Capture the cell that displays the provided text and extract its [X, Y] central coordinate. 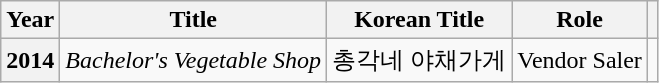
Title [194, 20]
Year [30, 20]
Vendor Saler [580, 60]
총각네 야채가게 [420, 60]
Role [580, 20]
Korean Title [420, 20]
2014 [30, 60]
Bachelor's Vegetable Shop [194, 60]
